Find where the given text appears and provide that cell's center as (X, Y) coordinate. 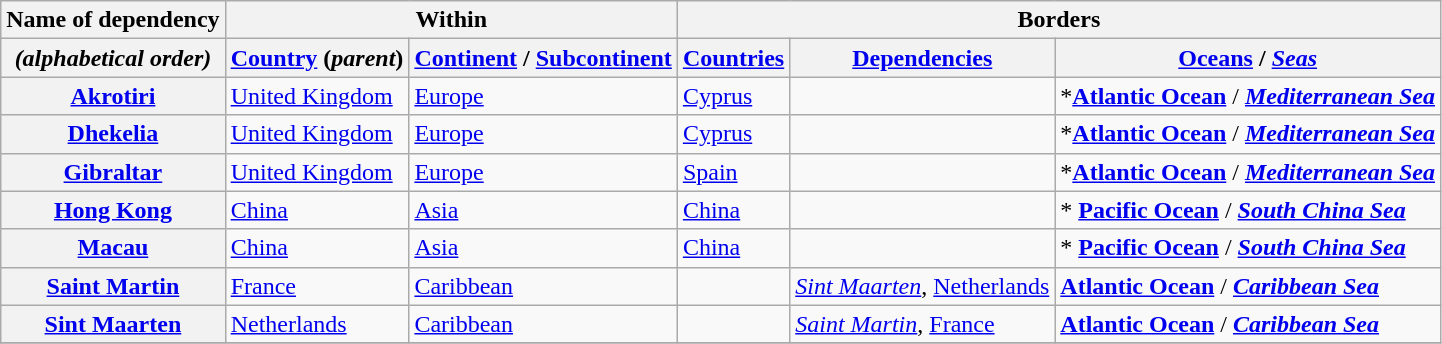
Oceans / Seas (1248, 58)
France (317, 286)
Within (451, 20)
Dependencies (922, 58)
Countries (733, 58)
Spain (733, 172)
Akrotiri (113, 96)
Borders (1058, 20)
Hong Kong (113, 210)
Macau (113, 248)
Saint Martin (113, 286)
Netherlands (317, 324)
Country (parent) (317, 58)
Continent / Subcontinent (543, 58)
Gibraltar (113, 172)
Name of dependency (113, 20)
Dhekelia (113, 134)
(alphabetical order) (113, 58)
Saint Martin, France (922, 324)
Sint Maarten (113, 324)
Sint Maarten, Netherlands (922, 286)
